Detect which cell encompasses the target text, then output its [X, Y] center coordinate. 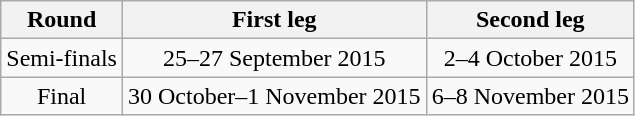
Second leg [530, 20]
First leg [274, 20]
2–4 October 2015 [530, 58]
Round [62, 20]
Final [62, 96]
6–8 November 2015 [530, 96]
25–27 September 2015 [274, 58]
30 October–1 November 2015 [274, 96]
Semi-finals [62, 58]
